From the cell containing the given text, extract its center point as [X, Y] coordinate. 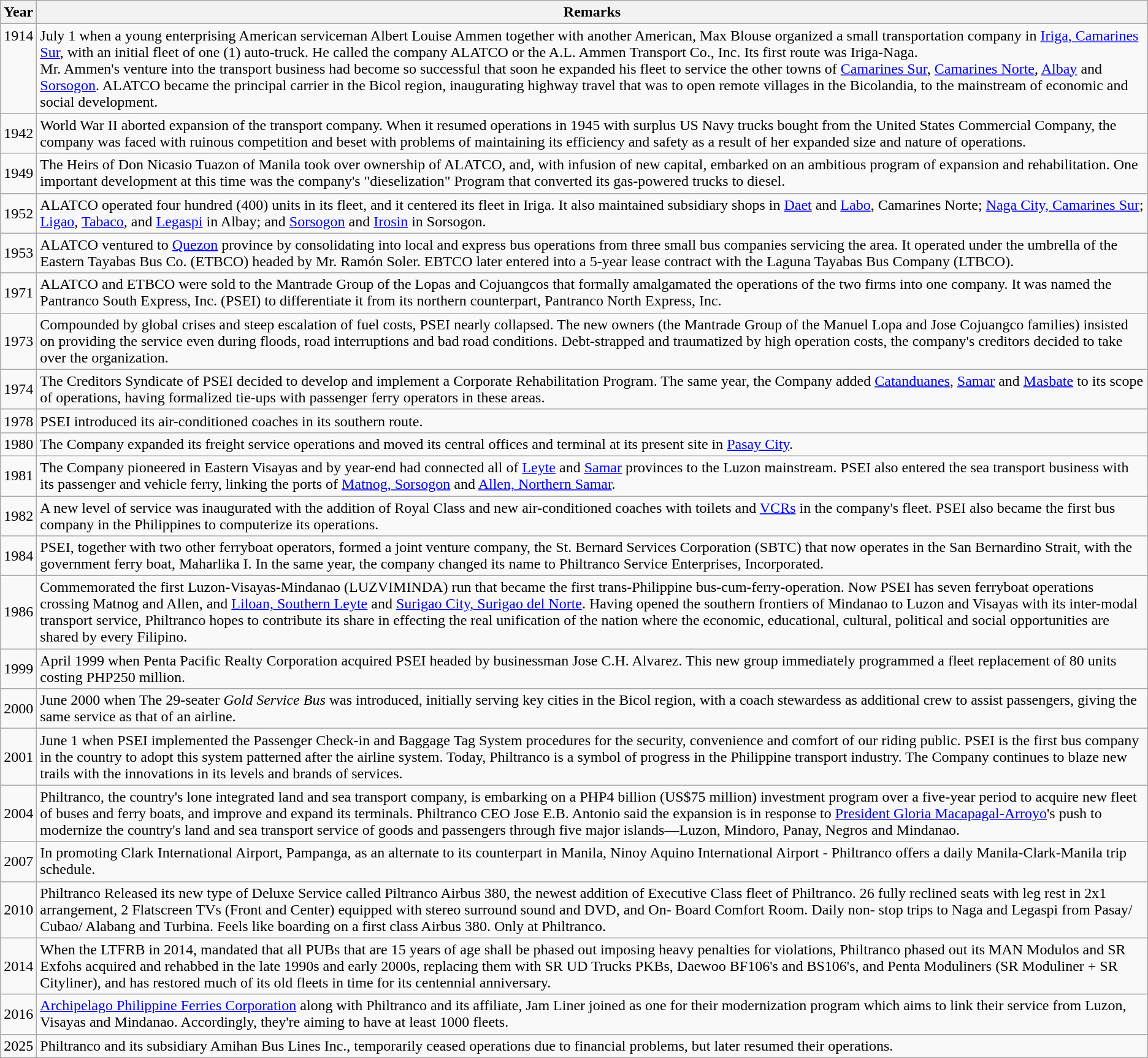
2004 [18, 813]
PSEI introduced its air-conditioned coaches in its southern route. [592, 421]
1952 [18, 213]
1971 [18, 293]
1986 [18, 612]
1949 [18, 173]
2000 [18, 709]
2001 [18, 757]
1982 [18, 515]
Year [18, 12]
Remarks [592, 12]
2010 [18, 910]
Philtranco and its subsidiary Amihan Bus Lines Inc., temporarily ceased operations due to financial problems, but later resumed their operations. [592, 1046]
1942 [18, 134]
1953 [18, 253]
2014 [18, 966]
2007 [18, 861]
1973 [18, 341]
1981 [18, 476]
1980 [18, 444]
2025 [18, 1046]
2016 [18, 1014]
1974 [18, 389]
The Company expanded its freight service operations and moved its central offices and terminal at its present site in Pasay City. [592, 444]
1978 [18, 421]
1914 [18, 69]
1999 [18, 669]
1984 [18, 556]
